Identify which cell holds the provided text, then report its [X, Y] central coordinate. 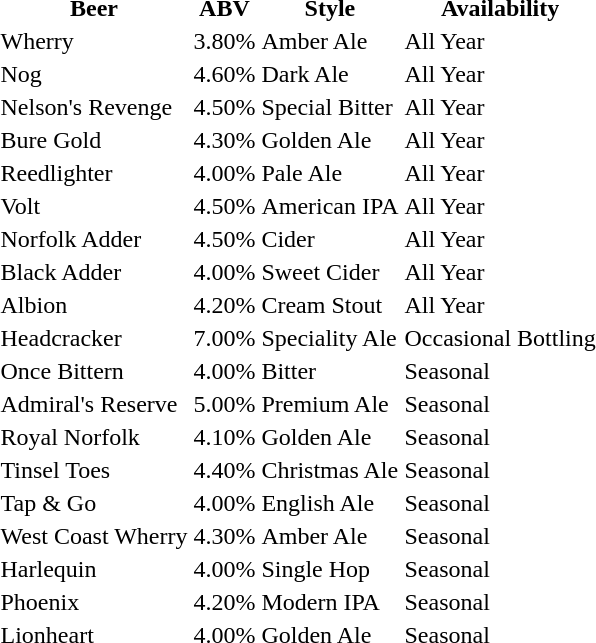
Christmas Ale [330, 470]
4.40% [224, 470]
Premium Ale [330, 404]
Sweet Cider [330, 272]
Single Hop [330, 569]
Pale Ale [330, 173]
Bitter [330, 371]
Cider [330, 239]
4.10% [224, 437]
English Ale [330, 503]
Special Bitter [330, 107]
Dark Ale [330, 74]
4.60% [224, 74]
American IPA [330, 206]
7.00% [224, 338]
Cream Stout [330, 305]
Modern IPA [330, 602]
3.80% [224, 41]
5.00% [224, 404]
Speciality Ale [330, 338]
